From the cell containing the given text, extract its center point as (X, Y) coordinate. 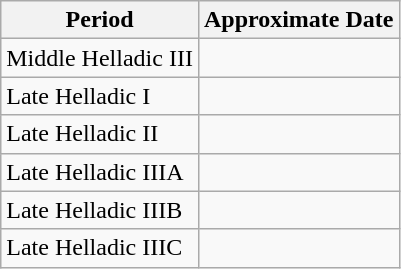
Period (100, 20)
Late Helladic IIIB (100, 210)
Late Helladic IIIC (100, 248)
Late Helladic I (100, 96)
Approximate Date (298, 20)
Middle Helladic III (100, 58)
Late Helladic IIIA (100, 172)
Late Helladic II (100, 134)
